For the text-containing cell, return its midpoint in [X, Y] coordinate format. 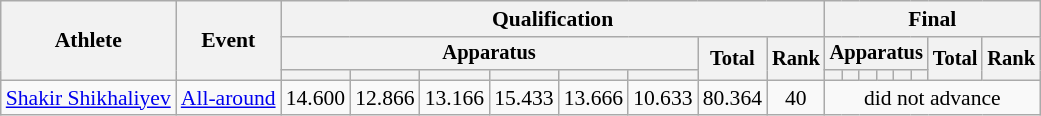
All-around [228, 98]
15.433 [524, 98]
did not advance [932, 98]
13.166 [454, 98]
40 [796, 98]
14.600 [316, 98]
Event [228, 40]
Athlete [88, 40]
13.666 [594, 98]
Shakir Shikhaliyev [88, 98]
12.866 [384, 98]
Qualification [553, 19]
Final [932, 19]
10.633 [662, 98]
80.364 [732, 98]
